Determine the [x, y] coordinate at the center of the cell enclosing the given text.  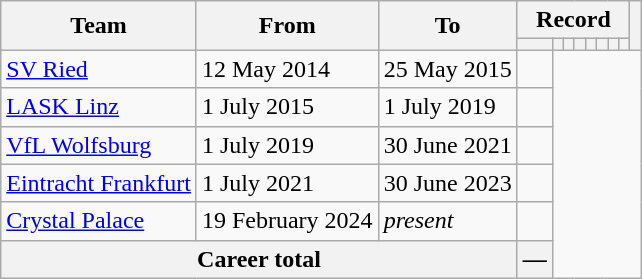
To [448, 26]
VfL Wolfsburg [99, 145]
— [534, 259]
From [287, 26]
12 May 2014 [287, 69]
Career total [259, 259]
1 July 2021 [287, 183]
Eintracht Frankfurt [99, 183]
19 February 2024 [287, 221]
Crystal Palace [99, 221]
25 May 2015 [448, 69]
SV Ried [99, 69]
1 July 2015 [287, 107]
LASK Linz [99, 107]
30 June 2021 [448, 145]
present [448, 221]
Team [99, 26]
30 June 2023 [448, 183]
Record [573, 20]
